Locate the cell with the specified text and output its (x, y) center coordinate. 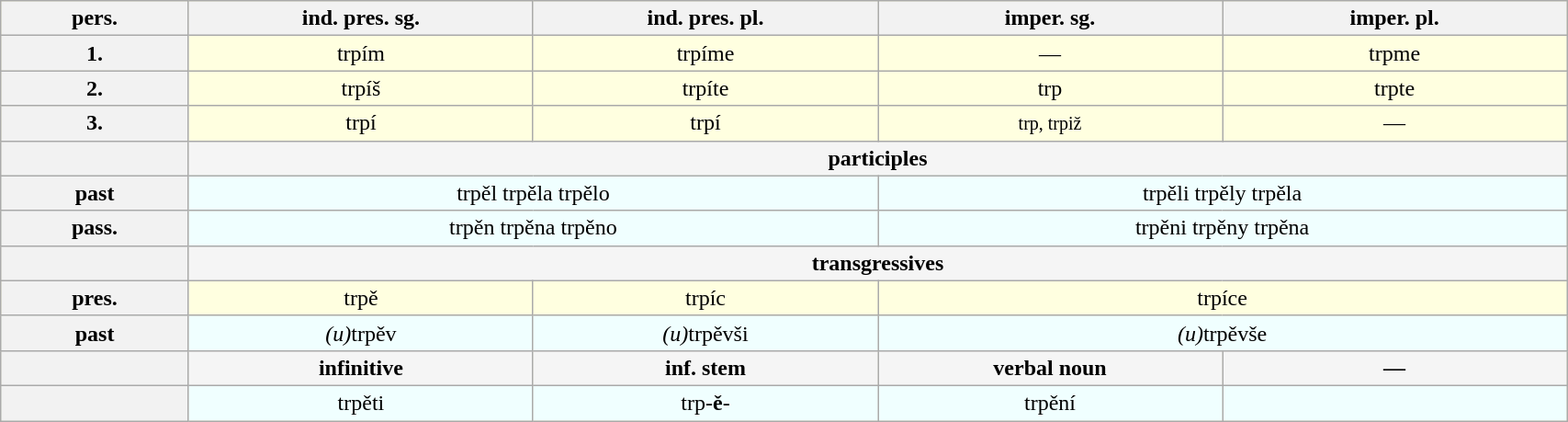
(u)trpěv (360, 333)
ind. pres. pl. (705, 18)
pres. (96, 298)
1. (96, 53)
transgressives (877, 263)
infinitive (360, 368)
trpěti (360, 403)
trpění (1051, 403)
(u)trpěvše (1223, 333)
verbal noun (1051, 368)
2. (96, 88)
trp, trpiž (1051, 123)
participles (877, 158)
pers. (96, 18)
imper. pl. (1394, 18)
inf. stem (705, 368)
trpte (1394, 88)
3. (96, 123)
trpíce (1223, 298)
trpíš (360, 88)
trpíte (705, 88)
(u)trpěvši (705, 333)
trpěn trpěna trpěno (533, 228)
trpě (360, 298)
trpěni trpěny trpěna (1223, 228)
ind. pres. sg. (360, 18)
trpím (360, 53)
imper. sg. (1051, 18)
trpme (1394, 53)
trp (1051, 88)
pass. (96, 228)
trpěl trpěla trpělo (533, 193)
trpíc (705, 298)
trpíme (705, 53)
trp-ě- (705, 403)
trpěli trpěly trpěla (1223, 193)
